Extract the [X, Y] coordinate from the center of the cell holding the provided text.  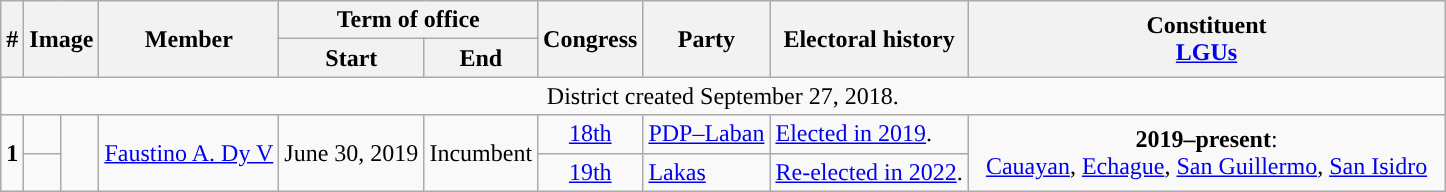
19th [590, 172]
Faustino A. Dy V [189, 153]
# [12, 39]
Incumbent [481, 153]
1 [12, 153]
Term of office [408, 20]
PDP–Laban [706, 134]
18th [590, 134]
Party [706, 39]
Image [62, 39]
End [481, 58]
Re-elected in 2022. [869, 172]
ConstituentLGUs [1206, 39]
Lakas [706, 172]
Electoral history [869, 39]
Start [352, 58]
Member [189, 39]
Elected in 2019. [869, 134]
2019–present:Cauayan, Echague, San Guillermo, San Isidro [1206, 153]
June 30, 2019 [352, 153]
Congress [590, 39]
District created September 27, 2018. [723, 96]
